Detect which cell encompasses the target text, then output its [X, Y] center coordinate. 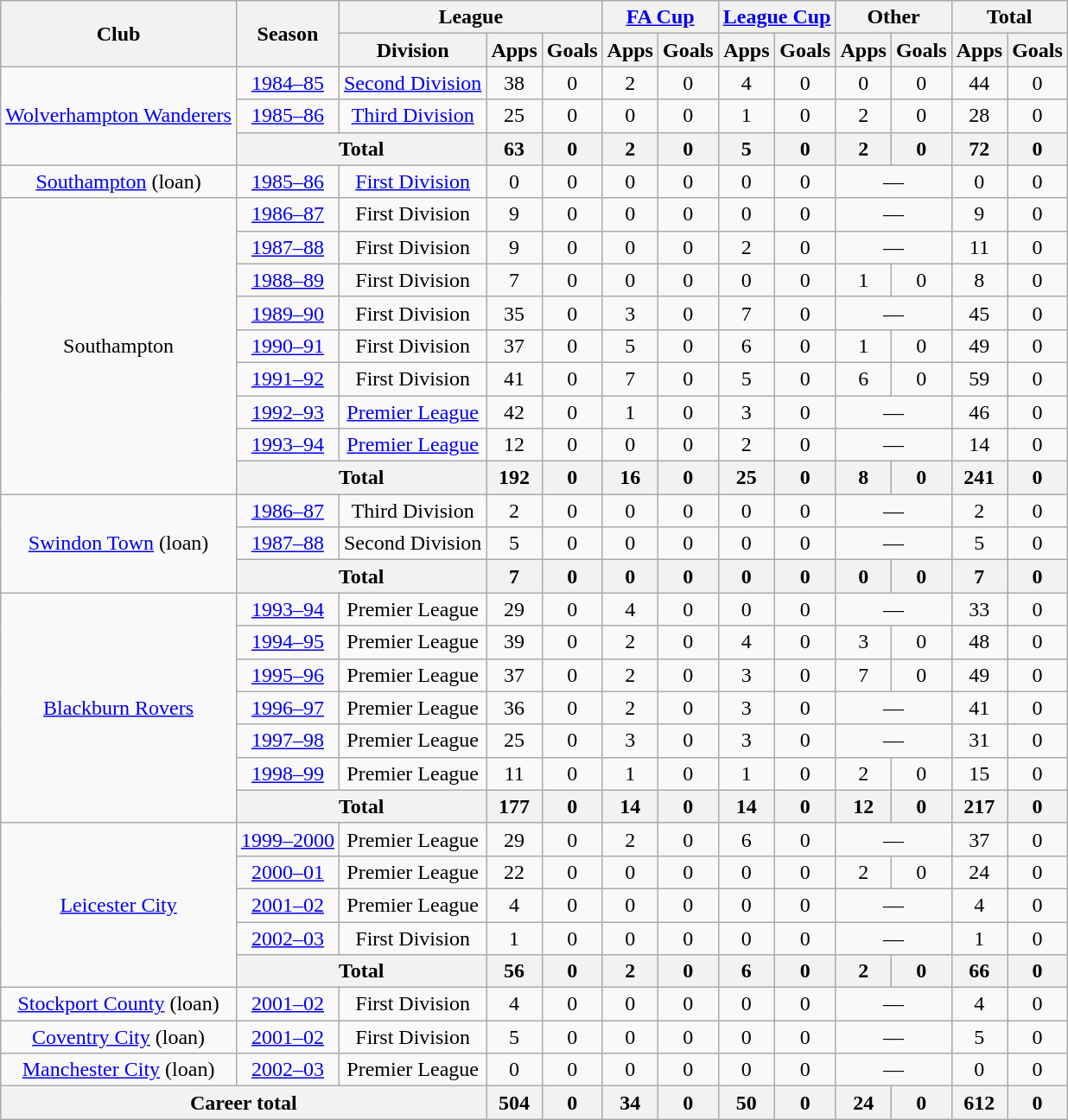
48 [979, 642]
Leicester City [119, 905]
Division [412, 50]
22 [514, 872]
Southampton [119, 346]
612 [979, 1103]
34 [630, 1103]
46 [979, 412]
FA Cup [660, 17]
241 [979, 478]
66 [979, 971]
1984–85 [287, 83]
28 [979, 116]
League [470, 17]
Wolverhampton Wanderers [119, 116]
Club [119, 34]
1995–96 [287, 675]
16 [630, 478]
15 [979, 773]
35 [514, 313]
31 [979, 741]
1994–95 [287, 642]
League Cup [777, 17]
33 [979, 609]
Southampton (loan) [119, 181]
Other [893, 17]
1997–98 [287, 741]
Career total [244, 1103]
36 [514, 708]
45 [979, 313]
63 [514, 149]
72 [979, 149]
1988–89 [287, 280]
56 [514, 971]
Manchester City (loan) [119, 1070]
1992–93 [287, 412]
42 [514, 412]
177 [514, 806]
Stockport County (loan) [119, 1004]
217 [979, 806]
1991–92 [287, 379]
192 [514, 478]
2000–01 [287, 872]
59 [979, 379]
1999–2000 [287, 839]
1998–99 [287, 773]
38 [514, 83]
39 [514, 642]
504 [514, 1103]
1990–91 [287, 346]
1996–97 [287, 708]
44 [979, 83]
Coventry City (loan) [119, 1037]
1989–90 [287, 313]
Season [287, 34]
50 [747, 1103]
Blackburn Rovers [119, 708]
Swindon Town (loan) [119, 544]
